Return the [X, Y] coordinate for the center point of the cell that contains the specified text.  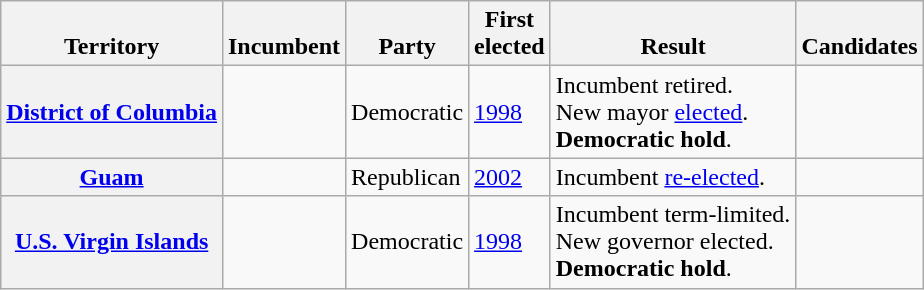
Result [673, 34]
Republican [408, 177]
Candidates [860, 34]
District of Columbia [112, 112]
Firstelected [510, 34]
Incumbent term-limited.New governor elected.Democratic hold. [673, 242]
Territory [112, 34]
U.S. Virgin Islands [112, 242]
Guam [112, 177]
2002 [510, 177]
Incumbent re-elected. [673, 177]
Party [408, 34]
Incumbent retired.New mayor elected.Democratic hold. [673, 112]
Incumbent [284, 34]
